Provide the [X, Y] coordinate of the cell's center where the given text is located.  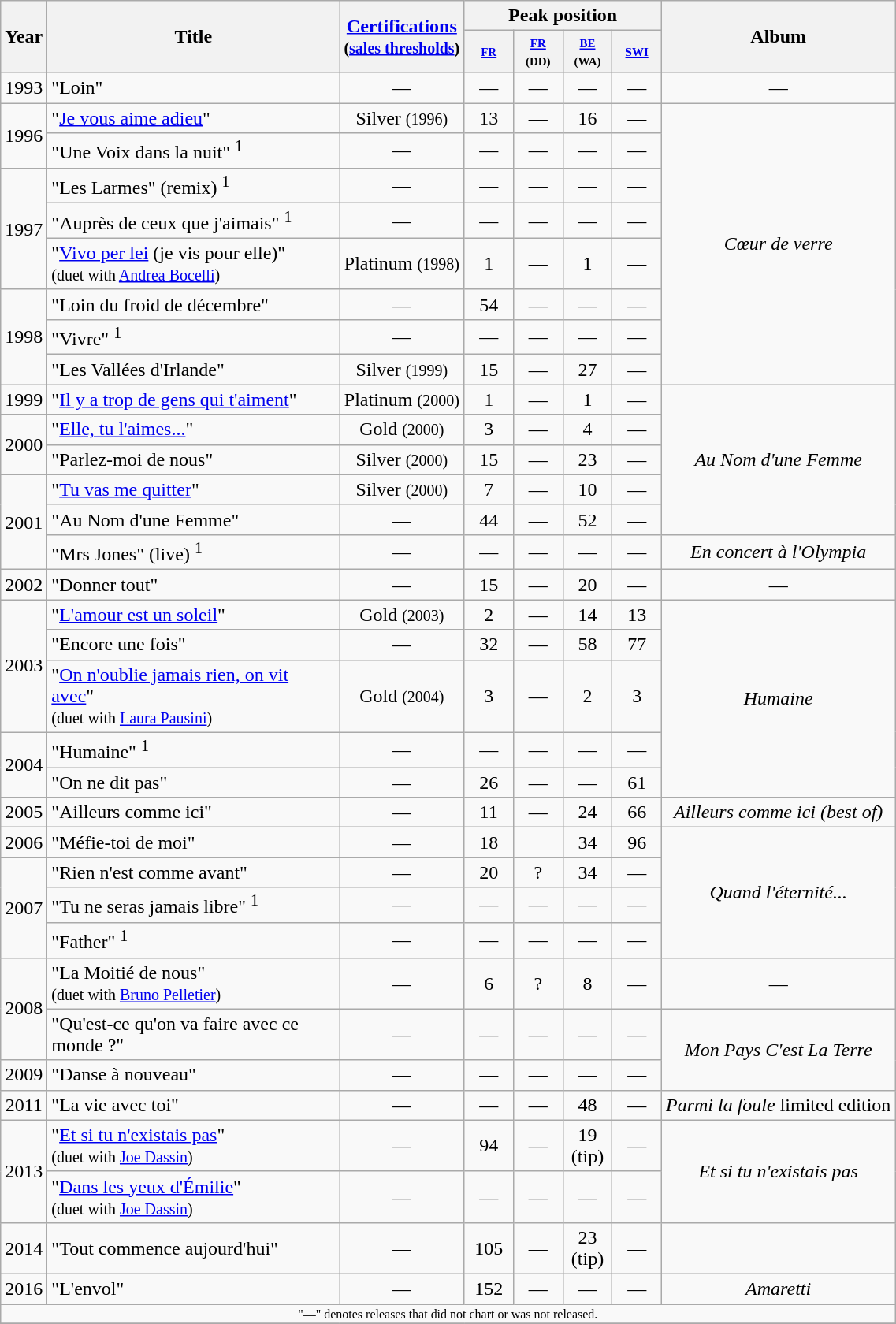
"Vivre" 1 [194, 337]
24 [588, 813]
44 [489, 519]
Platinum (1998) [402, 263]
"L'amour est un soleil" [194, 615]
1996 [24, 136]
"Les Larmes" (remix) 1 [194, 186]
Certifications(sales thresholds) [402, 37]
2005 [24, 813]
58 [588, 645]
2013 [24, 1171]
"Humaine" 1 [194, 750]
"La Moitié de nous" (duet with Bruno Pelletier) [194, 984]
32 [489, 645]
BE (WA) [588, 52]
7 [489, 489]
1997 [24, 229]
"—" denotes releases that did not chart or was not released. [448, 1314]
1993 [24, 87]
"Ailleurs comme ici" [194, 813]
2003 [24, 666]
"Dans les yeux d'Émilie" (duet with Joe Dassin) [194, 1196]
2004 [24, 764]
En concert à l'Olympia [778, 552]
"La vie avec toi" [194, 1105]
Parmi la foule limited edition [778, 1105]
"Une Voix dans la nuit" 1 [194, 151]
2001 [24, 522]
"Loin" [194, 87]
Silver (1999) [402, 370]
"Mrs Jones" (live) 1 [194, 552]
"Il y a trop de gens qui t'aiment" [194, 400]
2009 [24, 1075]
19 (tip) [588, 1146]
26 [489, 783]
Silver (1996) [402, 118]
77 [637, 645]
Title [194, 37]
"Parlez-moi de nous" [194, 459]
Mon Pays C'est La Terre [778, 1050]
96 [637, 842]
"Vivo per lei (je vis pour elle)" (duet with Andrea Bocelli) [194, 263]
"On ne dit pas" [194, 783]
1999 [24, 400]
14 [588, 615]
"Father" 1 [194, 939]
FR [489, 52]
4 [588, 430]
Au Nom d'une Femme [778, 459]
"Rien n'est comme avant" [194, 872]
94 [489, 1146]
"Tu ne seras jamais libre" 1 [194, 905]
61 [637, 783]
2002 [24, 585]
1998 [24, 337]
FR (DD) [537, 52]
27 [588, 370]
2016 [24, 1289]
"Tu vas me quitter" [194, 489]
2008 [24, 1009]
2014 [24, 1248]
23 [588, 459]
"Auprès de ceux que j'aimais" 1 [194, 221]
Gold (2004) [402, 696]
2007 [24, 908]
66 [637, 813]
11 [489, 813]
"Elle, tu l'aimes..." [194, 430]
Et si tu n'existais pas [778, 1171]
"Je vous aime adieu" [194, 118]
Gold (2003) [402, 615]
2011 [24, 1105]
"On n'oublie jamais rien, on vit avec" (duet with Laura Pausini) [194, 696]
23 (tip) [588, 1248]
Quand l'éternité... [778, 892]
"Méfie-toi de moi" [194, 842]
"L'envol" [194, 1289]
Cœur de verre [778, 244]
"Danse à nouveau" [194, 1075]
Year [24, 37]
2006 [24, 842]
"Donner tout" [194, 585]
Platinum (2000) [402, 400]
"Tout commence aujourd'hui" [194, 1248]
"Les Vallées d'Irlande" [194, 370]
48 [588, 1105]
105 [489, 1248]
Amaretti [778, 1289]
52 [588, 519]
SWI [637, 52]
Humaine [778, 698]
Peak position [563, 16]
"Et si tu n'existais pas" (duet with Joe Dassin) [194, 1146]
"Qu'est-ce qu'on va faire avec ce monde ?" [194, 1034]
"Au Nom d'une Femme" [194, 519]
"Encore une fois" [194, 645]
54 [489, 304]
6 [489, 984]
Ailleurs comme ici (best of) [778, 813]
2000 [24, 444]
16 [588, 118]
152 [489, 1289]
Album [778, 37]
Gold (2000) [402, 430]
"Loin du froid de décembre" [194, 304]
18 [489, 842]
10 [588, 489]
8 [588, 984]
